Determine the [X, Y] coordinate at the center of the cell enclosing the given text.  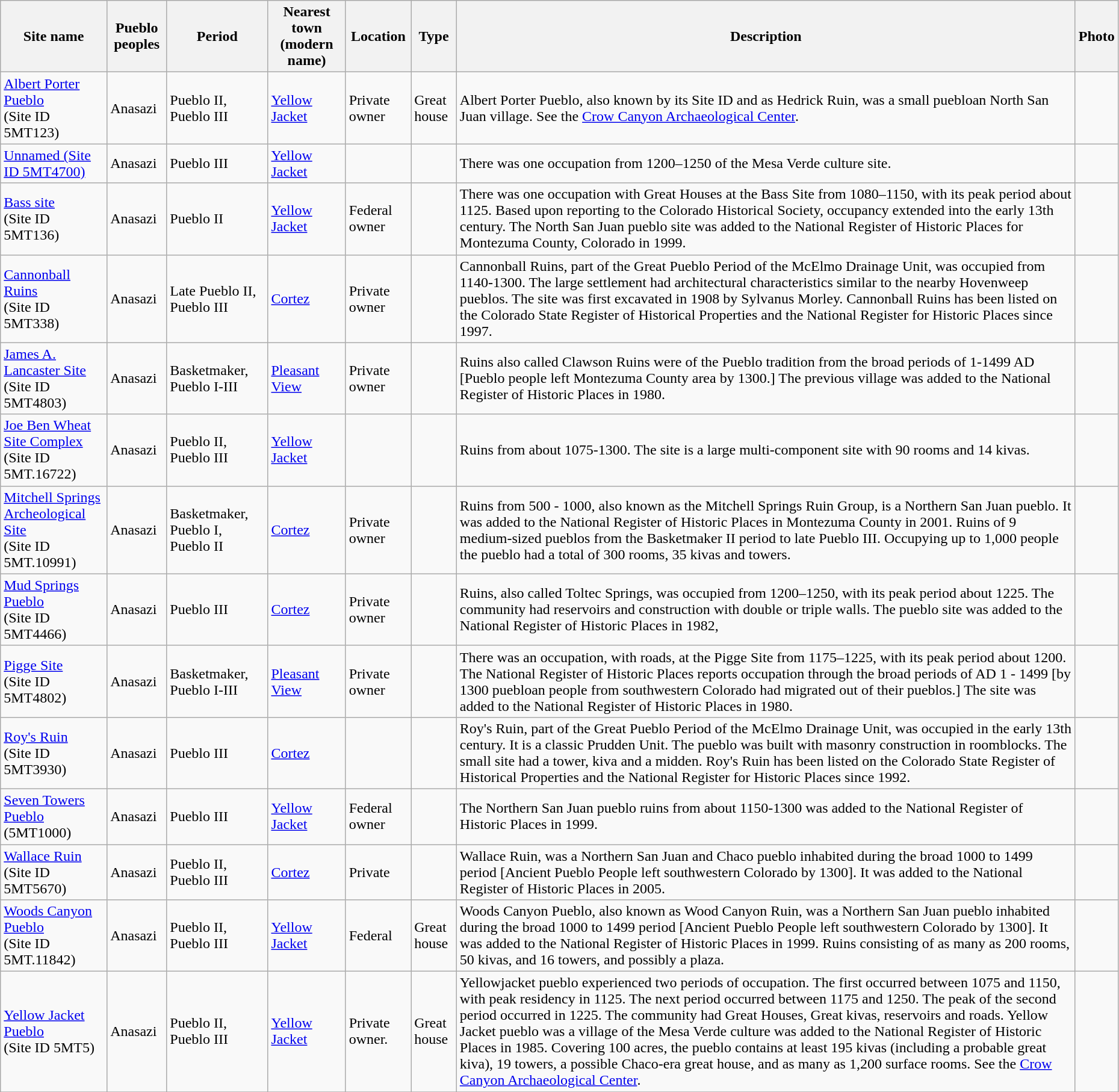
Seven Towers Pueblo(5MT1000) [54, 816]
Period [217, 36]
Federal [378, 935]
Wallace Ruin(Site ID 5MT5670) [54, 872]
Pueblo peoples [137, 36]
There was one occupation from 1200–1250 of the Mesa Verde culture site. [766, 164]
Site name [54, 36]
James A. Lancaster Site(Site ID 5MT4803) [54, 378]
Private owner. [378, 1032]
Nearest town (modern name) [307, 36]
Unnamed (Site ID 5MT4700) [54, 164]
Photo [1097, 36]
Woods Canyon Pueblo(Site ID 5MT.11842) [54, 935]
Basketmaker, Pueblo I, Pueblo II [217, 530]
Type [434, 36]
Pueblo II [217, 219]
Location [378, 36]
Mitchell Springs Archeological Site(Site ID 5MT.10991) [54, 530]
Late Pueblo II, Pueblo III [217, 299]
Yellow Jacket Pueblo(Site ID 5MT5) [54, 1032]
The Northern San Juan pueblo ruins from about 1150-1300 was added to the National Register of Historic Places in 1999. [766, 816]
Private [378, 872]
Joe Ben Wheat Site Complex(Site ID 5MT.16722) [54, 450]
Bass site(Site ID 5MT136) [54, 219]
Albert Porter Pueblo(Site ID 5MT123) [54, 108]
Pigge Site(Site ID 5MT4802) [54, 681]
Ruins from about 1075-1300. The site is a large multi-component site with 90 rooms and 14 kivas. [766, 450]
Description [766, 36]
Roy's Ruin(Site ID 5MT3930) [54, 752]
Cannonball Ruins(Site ID 5MT338) [54, 299]
Mud Springs Pueblo(Site ID 5MT4466) [54, 609]
